Return (X, Y) of the center of cell containing provided text 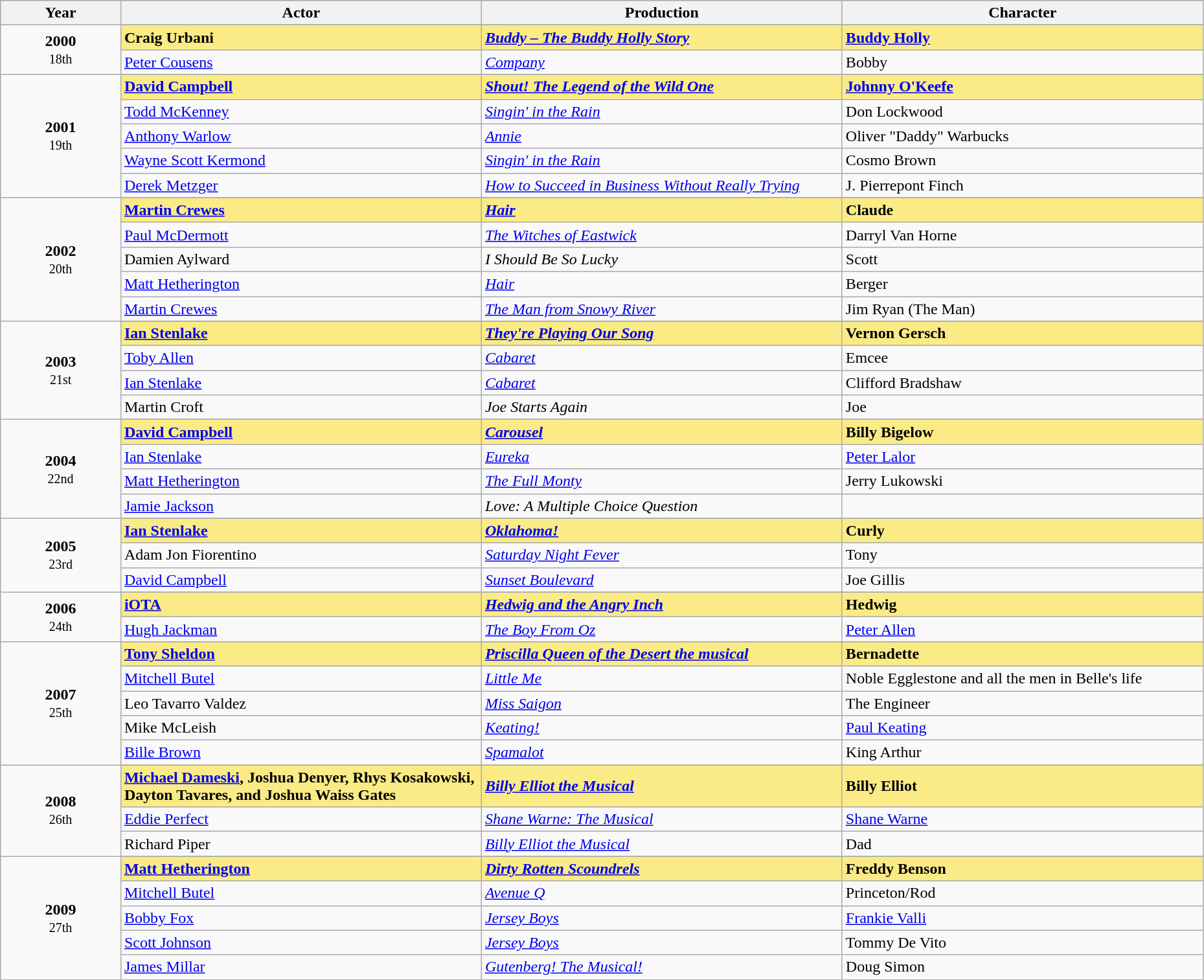
200927th (61, 918)
Freddy Benson (1022, 869)
Peter Lalor (1022, 457)
Leo Tavarro Valdez (301, 703)
Annie (662, 136)
Scott Johnson (301, 942)
Johnny O'Keefe (1022, 87)
Keating! (662, 728)
Eureka (662, 457)
Company (662, 62)
They're Playing Our Song (662, 334)
Todd McKenney (301, 111)
Miss Saigon (662, 703)
Billy Elliot (1022, 786)
Richard Piper (301, 844)
Oliver "Daddy" Warbucks (1022, 136)
200119th (61, 136)
Hedwig (1022, 604)
200523rd (61, 555)
Actor (301, 13)
Don Lockwood (1022, 111)
Dad (1022, 844)
Spamalot (662, 753)
Damien Aylward (301, 259)
Jerry Lukowski (1022, 481)
Character (1022, 13)
Joe Gillis (1022, 580)
Buddy – The Buddy Holly Story (662, 38)
The Full Monty (662, 481)
Hedwig and the Angry Inch (662, 604)
The Engineer (1022, 703)
I Should Be So Lucky (662, 259)
Wayne Scott Kermond (301, 161)
Claude (1022, 210)
Vernon Gersch (1022, 334)
Princeton/Rod (1022, 893)
Eddie Perfect (301, 819)
Bernadette (1022, 654)
Love: A Multiple Choice Question (662, 506)
James Millar (301, 967)
Anthony Warlow (301, 136)
Oklahoma! (662, 530)
Shane Warne (1022, 819)
Michael Dameski, Joshua Denyer, Rhys Kosakowski, Dayton Tavares, and Joshua Waiss Gates (301, 786)
Paul McDermott (301, 234)
Carousel (662, 432)
The Boy From Oz (662, 629)
200624th (61, 617)
Bobby Fox (301, 918)
Year (61, 13)
How to Succeed in Business Without Really Trying (662, 185)
Doug Simon (1022, 967)
Martin Croft (301, 407)
Emcee (1022, 358)
200220th (61, 259)
Mike McLeish (301, 728)
Tony Sheldon (301, 654)
Buddy Holly (1022, 38)
The Witches of Eastwick (662, 234)
Craig Urbani (301, 38)
Gutenberg! The Musical! (662, 967)
Sunset Boulevard (662, 580)
Clifford Bradshaw (1022, 383)
Scott (1022, 259)
J. Pierrepont Finch (1022, 185)
Paul Keating (1022, 728)
Jamie Jackson (301, 506)
Avenue Q (662, 893)
Saturday Night Fever (662, 555)
Peter Allen (1022, 629)
Bobby (1022, 62)
Toby Allen (301, 358)
iOTA (301, 604)
Noble Egglestone and all the men in Belle's life (1022, 678)
Curly (1022, 530)
Hugh Jackman (301, 629)
Cosmo Brown (1022, 161)
200321st (61, 370)
Dirty Rotten Scoundrels (662, 869)
200422nd (61, 469)
200826th (61, 811)
Derek Metzger (301, 185)
200018th (61, 50)
Billy Bigelow (1022, 432)
Production (662, 13)
Jim Ryan (The Man) (1022, 309)
Shane Warne: The Musical (662, 819)
Tony (1022, 555)
Joe (1022, 407)
Joe Starts Again (662, 407)
Priscilla Queen of the Desert the musical (662, 654)
Frankie Valli (1022, 918)
Berger (1022, 284)
King Arthur (1022, 753)
Darryl Van Horne (1022, 234)
Bille Brown (301, 753)
Little Me (662, 678)
The Man from Snowy River (662, 309)
200725th (61, 703)
Adam Jon Fiorentino (301, 555)
Shout! The Legend of the Wild One (662, 87)
Tommy De Vito (1022, 942)
Peter Cousens (301, 62)
